Capture the cell that displays the provided text and extract its [X, Y] central coordinate. 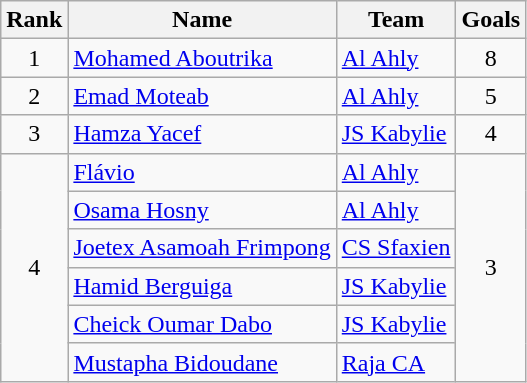
Goals [491, 20]
1 [34, 58]
Osama Hosny [202, 210]
Emad Moteab [202, 96]
5 [491, 96]
Hamid Berguiga [202, 286]
Rank [34, 20]
Mustapha Bidoudane [202, 362]
8 [491, 58]
Team [396, 20]
Name [202, 20]
Flávio [202, 172]
2 [34, 96]
Joetex Asamoah Frimpong [202, 248]
CS Sfaxien [396, 248]
Cheick Oumar Dabo [202, 324]
Mohamed Aboutrika [202, 58]
Raja CA [396, 362]
Hamza Yacef [202, 134]
